Search for the cell housing the specified text and yield its (X, Y) center coordinate. 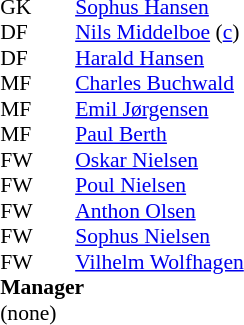
Vilhelm Wolfhagen (160, 262)
Nils Middelboe (c) (160, 33)
Manager (122, 287)
Harald Hansen (160, 58)
Charles Buchwald (160, 83)
Sophus Nielsen (160, 237)
Paul Berth (160, 135)
Poul Nielsen (160, 185)
Emil Jørgensen (160, 109)
Oskar Nielsen (160, 160)
Anthon Olsen (160, 211)
